Pinpoint the cell where the given text exists, returning its [X, Y] midpoint coordinate. 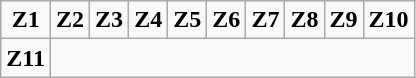
Z4 [148, 20]
Z11 [26, 58]
Z3 [110, 20]
Z1 [26, 20]
Z5 [188, 20]
Z6 [226, 20]
Z9 [344, 20]
Z8 [304, 20]
Z10 [388, 20]
Z2 [70, 20]
Z7 [266, 20]
